Pinpoint the cell where the given text exists, returning its [X, Y] midpoint coordinate. 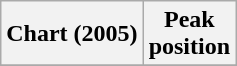
Peakposition [189, 34]
Chart (2005) [72, 34]
